Search for the cell housing the specified text and yield its (X, Y) center coordinate. 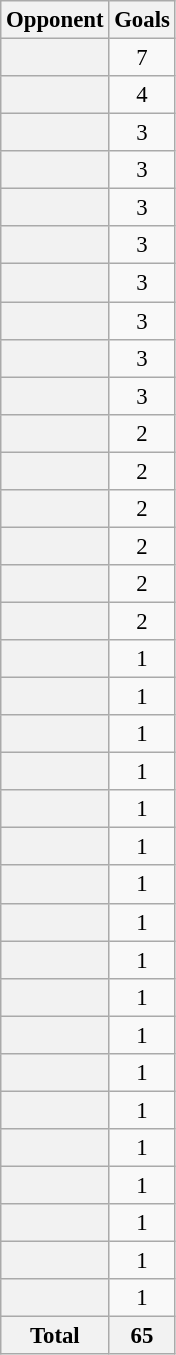
7 (142, 58)
Goals (142, 20)
Total (55, 1336)
65 (142, 1336)
Opponent (55, 20)
4 (142, 95)
